For the text-containing cell, return its midpoint in (x, y) coordinate format. 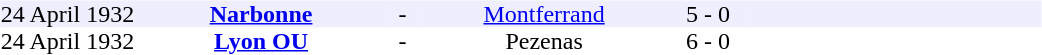
6 - 0 (708, 42)
Lyon OU (260, 42)
5 - 0 (708, 14)
Montferrand (544, 14)
Narbonne (260, 14)
Pezenas (544, 42)
